Determine the [X, Y] coordinate at the center of the cell enclosing the given text.  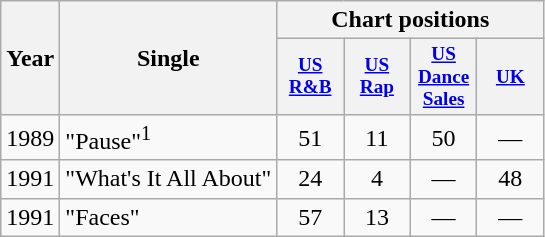
"Pause"1 [168, 138]
US R&B [310, 78]
Chart positions [410, 20]
"Faces" [168, 217]
4 [378, 179]
51 [310, 138]
24 [310, 179]
US Rap [378, 78]
48 [510, 179]
"What's It All About" [168, 179]
1989 [30, 138]
57 [310, 217]
UK [510, 78]
13 [378, 217]
US Dance Sales [444, 78]
Single [168, 58]
50 [444, 138]
11 [378, 138]
Year [30, 58]
